Detect which cell encompasses the target text, then output its (X, Y) center coordinate. 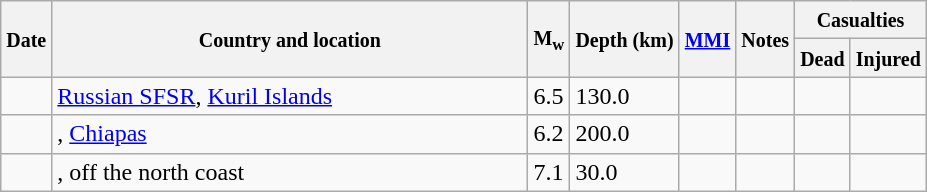
200.0 (624, 134)
Dead (823, 58)
Notes (766, 39)
6.5 (549, 96)
, Chiapas (290, 134)
130.0 (624, 96)
MMI (708, 39)
Mw (549, 39)
Date (26, 39)
Country and location (290, 39)
7.1 (549, 172)
Depth (km) (624, 39)
Injured (888, 58)
Russian SFSR, Kuril Islands (290, 96)
Casualties (861, 20)
6.2 (549, 134)
, off the north coast (290, 172)
30.0 (624, 172)
